Provide the [x, y] coordinate of the cell's center where the given text is located.  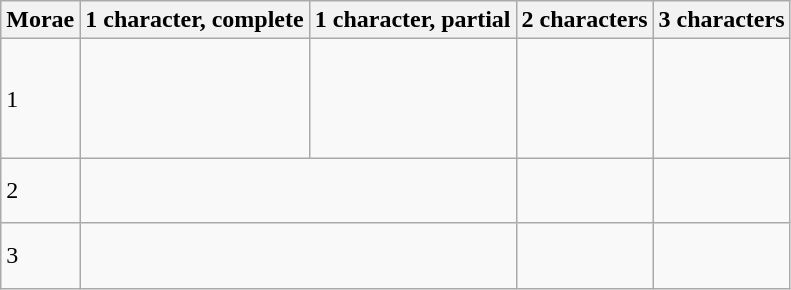
1 character, partial [412, 20]
1 character, complete [194, 20]
Morae [40, 20]
2 characters [584, 20]
3 [40, 256]
1 [40, 98]
2 [40, 190]
3 characters [722, 20]
